Return [X, Y] of the center of cell containing provided text 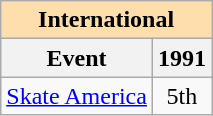
1991 [182, 58]
Event [77, 58]
International [106, 20]
Skate America [77, 96]
5th [182, 96]
